From the cell containing the given text, extract its center point as [x, y] coordinate. 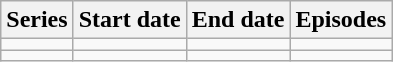
End date [238, 20]
Start date [130, 20]
Series [37, 20]
Episodes [341, 20]
